Return (x, y) of the center of cell containing provided text 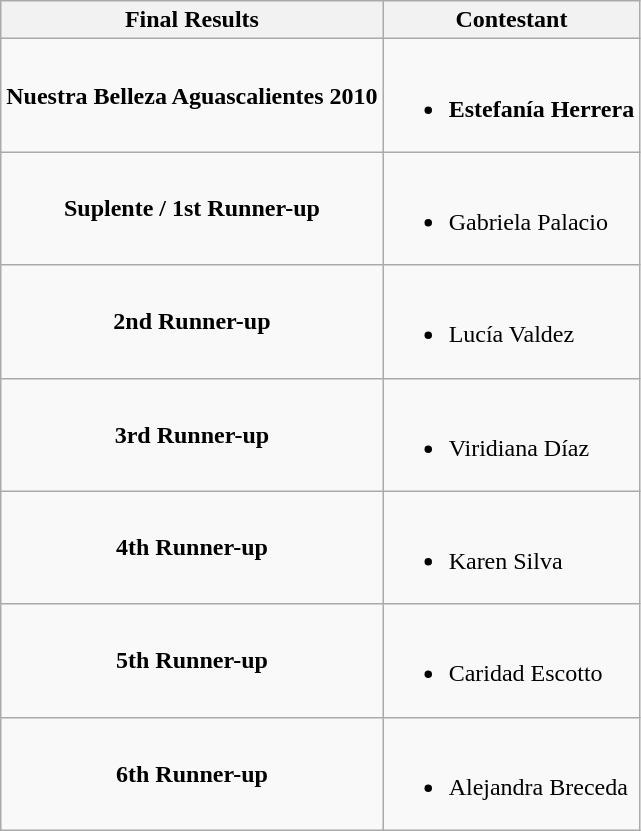
Alejandra Breceda (512, 774)
Caridad Escotto (512, 660)
Final Results (192, 20)
Contestant (512, 20)
2nd Runner-up (192, 322)
6th Runner-up (192, 774)
Karen Silva (512, 548)
4th Runner-up (192, 548)
Lucía Valdez (512, 322)
Gabriela Palacio (512, 208)
Suplente / 1st Runner-up (192, 208)
3rd Runner-up (192, 434)
5th Runner-up (192, 660)
Viridiana Díaz (512, 434)
Nuestra Belleza Aguascalientes 2010 (192, 96)
Estefanía Herrera (512, 96)
